Extract the [x, y] coordinate from the center of the cell holding the provided text.  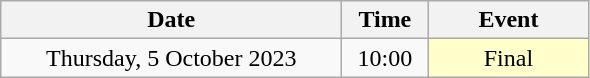
10:00 [385, 58]
Date [172, 20]
Thursday, 5 October 2023 [172, 58]
Time [385, 20]
Event [508, 20]
Final [508, 58]
